Extract the [x, y] coordinate from the center of the cell holding the provided text.  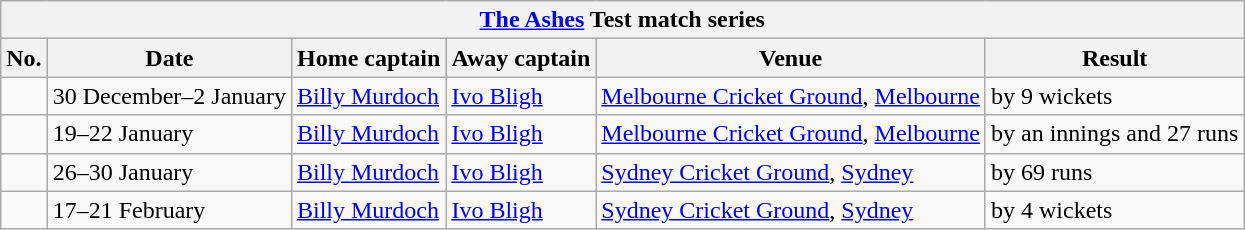
30 December–2 January [169, 96]
by 4 wickets [1114, 210]
by 9 wickets [1114, 96]
Result [1114, 58]
26–30 January [169, 172]
Home captain [368, 58]
17–21 February [169, 210]
Away captain [521, 58]
Date [169, 58]
The Ashes Test match series [622, 20]
19–22 January [169, 134]
by an innings and 27 runs [1114, 134]
No. [24, 58]
Venue [791, 58]
by 69 runs [1114, 172]
